Identify which cell holds the provided text, then report its (x, y) central coordinate. 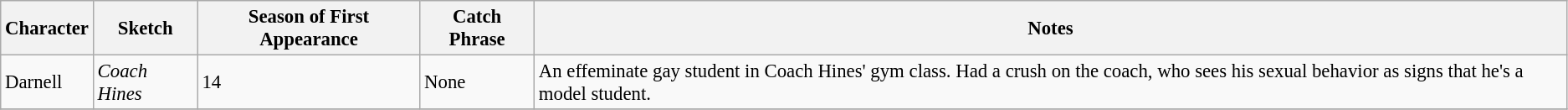
Catch Phrase (477, 29)
Character (47, 29)
Darnell (47, 82)
Notes (1050, 29)
Sketch (146, 29)
Season of First Appearance (309, 29)
Coach Hines (146, 82)
An effeminate gay student in Coach Hines' gym class. Had a crush on the coach, who sees his sexual behavior as signs that he's a model student. (1050, 82)
None (477, 82)
14 (309, 82)
